Search for the cell housing the specified text and yield its (x, y) center coordinate. 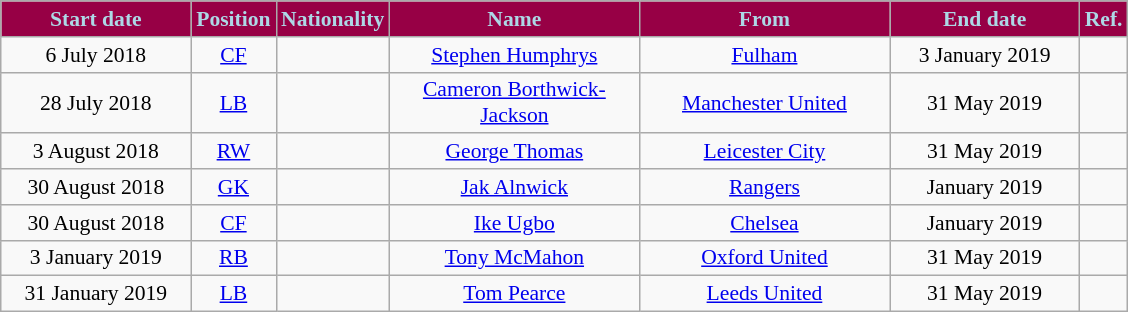
6 July 2018 (96, 55)
Tony McMahon (514, 258)
Rangers (764, 187)
Leicester City (764, 152)
Start date (96, 19)
Nationality (332, 19)
GK (234, 187)
From (764, 19)
End date (985, 19)
Fulham (764, 55)
Ref. (1104, 19)
Leeds United (764, 294)
Chelsea (764, 223)
Ike Ugbo (514, 223)
Stephen Humphrys (514, 55)
Oxford United (764, 258)
George Thomas (514, 152)
Position (234, 19)
Jak Alnwick (514, 187)
28 July 2018 (96, 102)
Tom Pearce (514, 294)
Cameron Borthwick-Jackson (514, 102)
RW (234, 152)
3 August 2018 (96, 152)
RB (234, 258)
Manchester United (764, 102)
31 January 2019 (96, 294)
Name (514, 19)
